Identify which cell holds the provided text, then report its (X, Y) central coordinate. 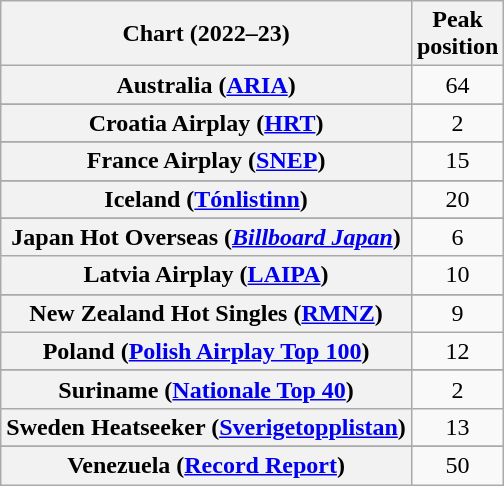
Iceland (Tónlistinn) (206, 199)
9 (457, 313)
Latvia Airplay (LAIPA) (206, 275)
15 (457, 161)
64 (457, 85)
Croatia Airplay (HRT) (206, 123)
12 (457, 351)
6 (457, 237)
10 (457, 275)
Sweden Heatseeker (Sverigetopplistan) (206, 427)
Venezuela (Record Report) (206, 465)
20 (457, 199)
Chart (2022–23) (206, 34)
Poland (Polish Airplay Top 100) (206, 351)
France Airplay (SNEP) (206, 161)
Peakposition (457, 34)
13 (457, 427)
Australia (ARIA) (206, 85)
Japan Hot Overseas (Billboard Japan) (206, 237)
50 (457, 465)
Suriname (Nationale Top 40) (206, 389)
New Zealand Hot Singles (RMNZ) (206, 313)
